Return (X, Y) of the center of cell containing provided text 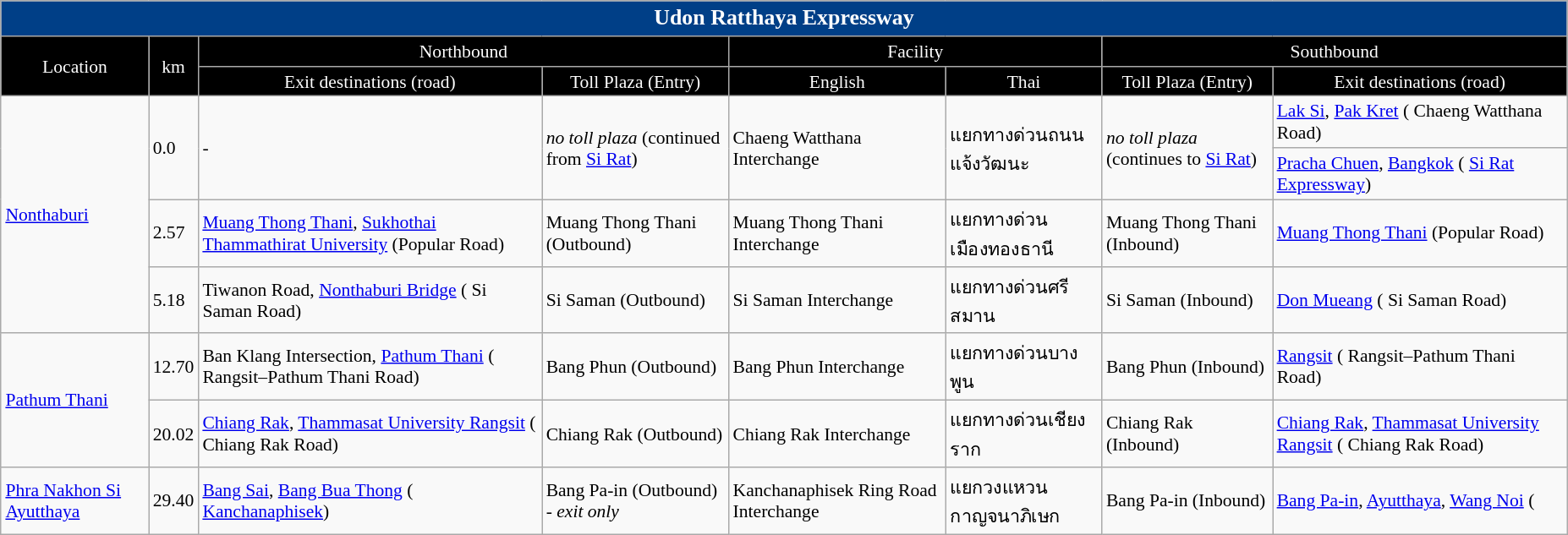
Don Mueang ( Si Saman Road) (1420, 301)
Phra Nakhon Si Ayutthaya (74, 500)
Udon Ratthaya Expressway (783, 19)
Pracha Chuen, Bangkok ( Si Rat Expressway) (1420, 174)
English (837, 82)
แยกทางด่วนเมืองทองธานี (1023, 233)
Muang Thong Thani (Outbound) (636, 233)
Bang Sai, Bang Bua Thong ( Kanchanaphisek) (370, 500)
2.57 (174, 233)
Chiang Rak Interchange (837, 434)
Si Saman (Inbound) (1187, 301)
20.02 (174, 434)
แยกวงแหวนกาญจนาภิเษก (1023, 500)
Ban Klang Intersection, Pathum Thani ( Rangsit–Pathum Thani Road) (370, 367)
Lak Si, Pak Kret ( Chaeng Watthana Road) (1420, 122)
Si Saman Interchange (837, 301)
Muang Thong Thani Interchange (837, 233)
Tiwanon Road, Nonthaburi Bridge ( Si Saman Road) (370, 301)
Chiang Rak (Inbound) (1187, 434)
Muang Thong Thani, Sukhothai Thammathirat University (Popular Road) (370, 233)
Si Saman (Outbound) (636, 301)
แยกทางด่วนศรีสมาน (1023, 301)
0.0 (174, 148)
5.18 (174, 301)
Northbound (463, 52)
Rangsit ( Rangsit–Pathum Thani Road) (1420, 367)
Facility (915, 52)
Muang Thong Thani (Inbound) (1187, 233)
Location (74, 66)
Bang Phun (Inbound) (1187, 367)
Bang Pa-in (Inbound) (1187, 500)
Nonthaburi (74, 215)
29.40 (174, 500)
Thai (1023, 82)
Pathum Thani (74, 401)
Bang Pa-in, Ayutthaya, Wang Noi ( (1420, 500)
no toll plaza (continued from Si Rat) (636, 148)
Chaeng Watthana Interchange (837, 148)
Kanchanaphisek Ring Road Interchange (837, 500)
12.70 (174, 367)
แยกทางด่วนเชียงราก (1023, 434)
Muang Thong Thani (Popular Road) (1420, 233)
- (370, 148)
Bang Pa-in (Outbound) - exit only (636, 500)
no toll plaza (continues to Si Rat) (1187, 148)
Bang Phun (Outbound) (636, 367)
แยกทางด่วนบางพูน (1023, 367)
Chiang Rak (Outbound) (636, 434)
แยกทางด่วนถนนแจ้งวัฒนะ (1023, 148)
Bang Phun Interchange (837, 367)
Southbound (1335, 52)
km (174, 66)
